From the cell containing the given text, extract its center point as (x, y) coordinate. 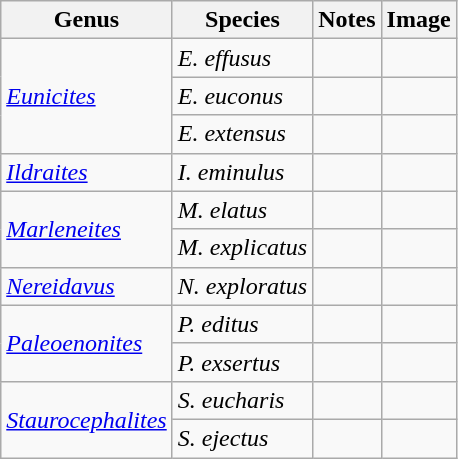
E. extensus (242, 134)
Paleoenonites (86, 343)
S. ejectus (242, 438)
S. eucharis (242, 400)
E. euconus (242, 96)
Staurocephalites (86, 419)
Genus (86, 20)
I. eminulus (242, 172)
Eunicites (86, 96)
N. exploratus (242, 286)
M. elatus (242, 210)
E. effusus (242, 58)
P. editus (242, 324)
Ildraites (86, 172)
Marleneites (86, 229)
Notes (347, 20)
Species (242, 20)
M. explicatus (242, 248)
Nereidavus (86, 286)
P. exsertus (242, 362)
Image (418, 20)
